Extract the (X, Y) coordinate from the center of the cell holding the provided text.  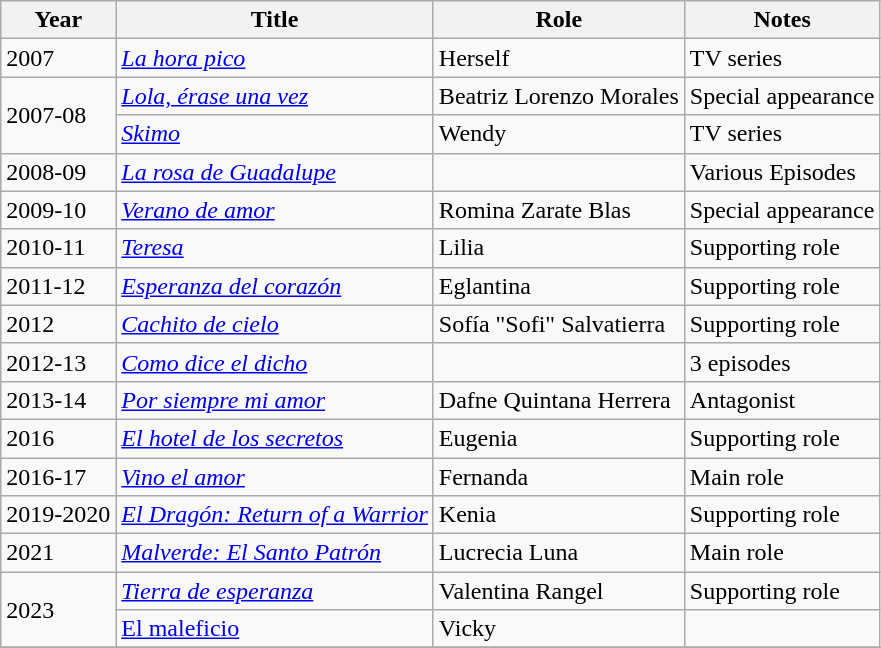
El hotel de los secretos (275, 438)
Eglantina (558, 286)
2021 (58, 553)
Como dice el dicho (275, 362)
2012 (58, 324)
Por siempre mi amor (275, 400)
Esperanza del corazón (275, 286)
La rosa de Guadalupe (275, 172)
Lucrecia Luna (558, 553)
Year (58, 20)
2016-17 (58, 477)
Fernanda (558, 477)
Malverde: El Santo Patrón (275, 553)
Title (275, 20)
Dafne Quintana Herrera (558, 400)
2023 (58, 610)
Vino el amor (275, 477)
Skimo (275, 134)
Antagonist (782, 400)
El maleficio (275, 629)
Vicky (558, 629)
Lilia (558, 248)
Verano de amor (275, 210)
Notes (782, 20)
2010-11 (58, 248)
Tierra de esperanza (275, 591)
Lola, érase una vez (275, 96)
Kenia (558, 515)
2013-14 (58, 400)
El Dragón: Return of a Warrior (275, 515)
2007 (58, 58)
Sofía "Sofi" Salvatierra (558, 324)
2011-12 (58, 286)
La hora pico (275, 58)
Wendy (558, 134)
2019-2020 (58, 515)
2007-08 (58, 115)
2008-09 (58, 172)
Herself (558, 58)
Beatriz Lorenzo Morales (558, 96)
Teresa (275, 248)
2012-13 (58, 362)
Romina Zarate Blas (558, 210)
Valentina Rangel (558, 591)
2009-10 (58, 210)
3 episodes (782, 362)
Various Episodes (782, 172)
Eugenia (558, 438)
2016 (58, 438)
Role (558, 20)
Cachito de cielo (275, 324)
